Provide the [x, y] coordinate of the cell's center where the given text is located.  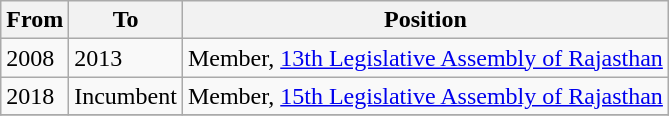
Incumbent [126, 96]
2013 [126, 58]
Position [425, 20]
2018 [35, 96]
2008 [35, 58]
From [35, 20]
Member, 15th Legislative Assembly of Rajasthan [425, 96]
Member, 13th Legislative Assembly of Rajasthan [425, 58]
To [126, 20]
